Return (x, y) of the center of cell containing provided text 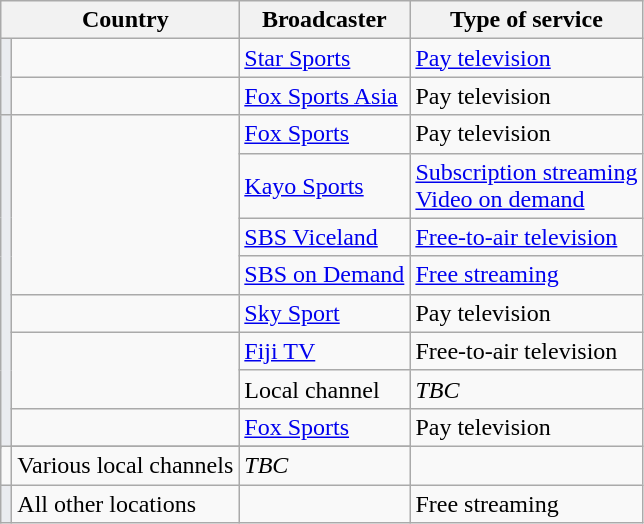
Subscription streamingVideo on demand (526, 186)
Kayo Sports (324, 186)
Type of service (526, 20)
Sky Sport (324, 313)
All other locations (126, 503)
SBS on Demand (324, 275)
Fox Sports Asia (324, 96)
Fiji TV (324, 351)
SBS Viceland (324, 237)
Broadcaster (324, 20)
Country (126, 20)
Star Sports (324, 58)
Various local channels (126, 465)
Local channel (324, 389)
